Output the (x, y) coordinate of the center of the cell containing the given text.  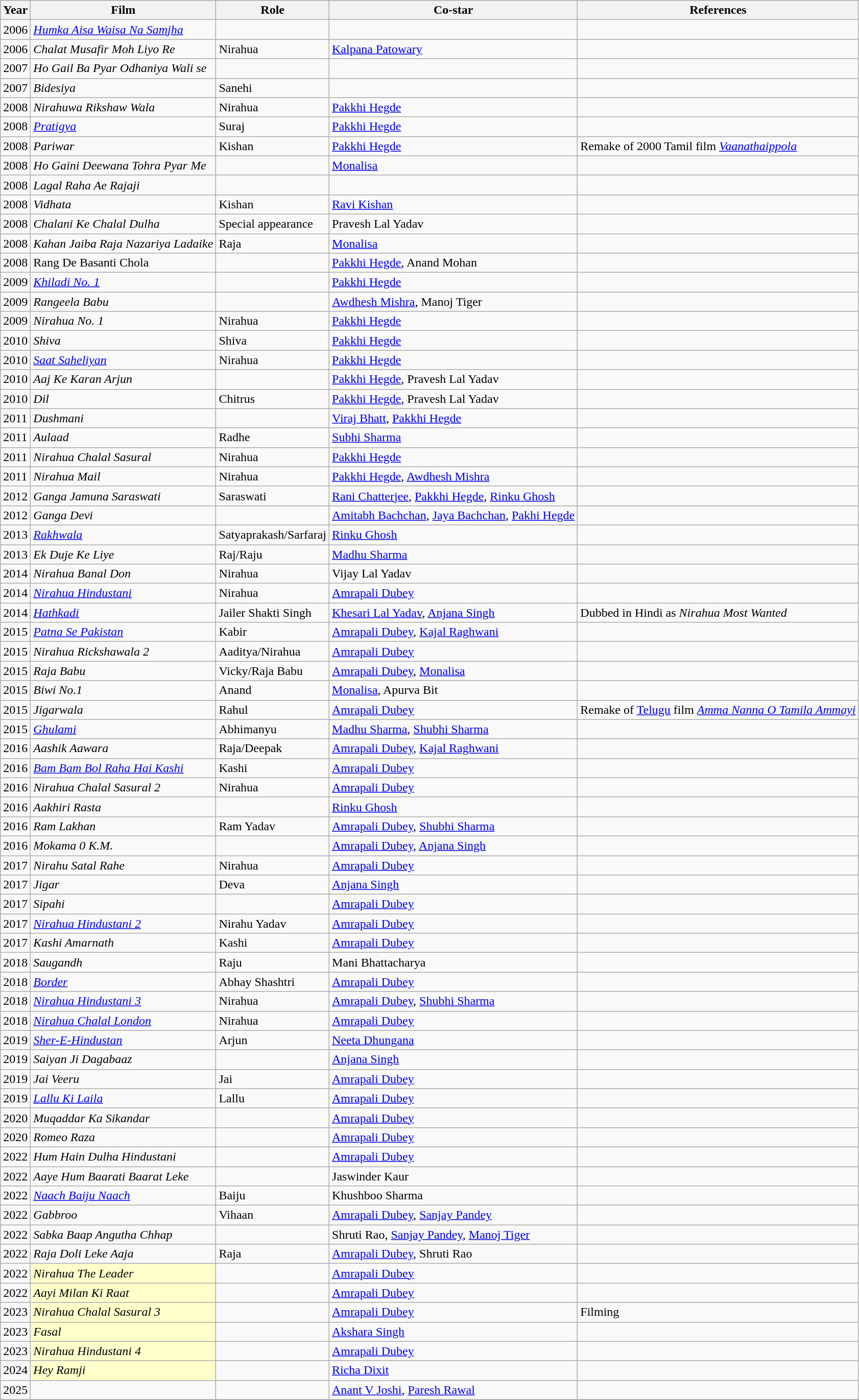
Neeta Dhungana (454, 1040)
Role (273, 10)
Rahul (273, 710)
Nirahuwa Rikshaw Wala (124, 107)
Kahan Jaiba Raja Nazariya Ladaike (124, 244)
Saraswati (273, 496)
Lagal Raha Ae Rajaji (124, 185)
Akshara Singh (454, 1332)
Rangeela Babu (124, 302)
Jaswinder Kaur (454, 1176)
Pravesh Lal Yadav (454, 224)
Amrapali Dubey, Monalisa (454, 671)
Anant V Joshi, Paresh Rawal (454, 1390)
Satyaprakash/Sarfaraj (273, 535)
Ghulami (124, 729)
Dubbed in Hindi as Nirahua Most Wanted (718, 613)
Kabir (273, 632)
Richa Dixit (454, 1370)
Pratigya (124, 127)
Aaditya/Nirahua (273, 651)
Nirahua Banal Don (124, 574)
Remake of Telugu film Amma Nanna O Tamila Ammayi (718, 710)
Ravi Kishan (454, 204)
Film (124, 10)
Rakhwala (124, 535)
Abhimanyu (273, 729)
Sipahi (124, 904)
Vijay Lal Yadav (454, 574)
Chalani Ke Chalal Dulha (124, 224)
Amrapali Dubey, Anjana Singh (454, 846)
Humka Aisa Waisa Na Samjha (124, 30)
Chalat Musafir Moh Liyo Re (124, 49)
Vihaan (273, 1215)
Aaj Ke Karan Arjun (124, 379)
Aaye Hum Baarati Baarat Leke (124, 1176)
Kashi Amarnath (124, 943)
Jailer Shakti Singh (273, 613)
Monalisa, Apurva Bit (454, 690)
Romeo Raza (124, 1137)
Viraj Bhatt, Pakkhi Hegde (454, 418)
Hathkadi (124, 613)
Ho Gail Ba Pyar Odhaniya Wali se (124, 68)
Saugandh (124, 962)
Vicky/Raja Babu (273, 671)
Ho Gaini Deewana Tohra Pyar Me (124, 165)
Hey Ramji (124, 1370)
Hum Hain Dulha Hindustani (124, 1156)
Mani Bhattacharya (454, 962)
Nirahua Hindustani (124, 593)
Suraj (273, 127)
Patna Se Pakistan (124, 632)
Arjun (273, 1040)
Biwi No.1 (124, 690)
Muqaddar Ka Sikandar (124, 1118)
Kalpana Patowary (454, 49)
Ram Yadav (273, 826)
Nirahua Mail (124, 476)
Sanehi (273, 88)
Jai (273, 1079)
Pariwar (124, 146)
Sher-E-Hindustan (124, 1040)
Nirahua Rickshawala 2 (124, 651)
Nirahua No. 1 (124, 321)
Year (15, 10)
Subhi Sharma (454, 438)
Co-star (454, 10)
Border (124, 982)
Dil (124, 399)
Deva (273, 885)
2025 (15, 1390)
Madhu Sharma (454, 554)
Nirahu Satal Rahe (124, 865)
Bam Bam Bol Raha Hai Kashi (124, 768)
Anand (273, 690)
Sabka Baap Angutha Chhap (124, 1235)
Madhu Sharma, Shubhi Sharma (454, 729)
Raja Babu (124, 671)
Ganga Devi (124, 515)
Awdhesh Mishra, Manoj Tiger (454, 302)
Lallu Ki Laila (124, 1098)
Rani Chatterjee, Pakkhi Hegde, Rinku Ghosh (454, 496)
Mokama 0 K.M. (124, 846)
Raj/Raju (273, 554)
Pakkhi Hegde, Anand Mohan (454, 263)
Nirahua Hindustani 3 (124, 1001)
Amitabh Bachchan, Jaya Bachchan, Pakhi Hegde (454, 515)
Bidesiya (124, 88)
Rang De Basanti Chola (124, 263)
Saat Saheliyan (124, 360)
Saiyan Ji Dagabaaz (124, 1059)
Filming (718, 1312)
Radhe (273, 438)
Nirahua Hindustani 2 (124, 924)
Jai Veeru (124, 1079)
Remake of 2000 Tamil film Vaanathaippola (718, 146)
2024 (15, 1370)
Aashik Aawara (124, 749)
Vidhata (124, 204)
Nirahua Hindustani 4 (124, 1351)
References (718, 10)
Baiju (273, 1196)
Dushmani (124, 418)
Nirahua Chalal Sasural 2 (124, 787)
Aulaad (124, 438)
Amrapali Dubey, Sanjay Pandey (454, 1215)
Khiladi No. 1 (124, 282)
Special appearance (273, 224)
Gabbroo (124, 1215)
Jigar (124, 885)
Khushboo Sharma (454, 1196)
Ek Duje Ke Liye (124, 554)
Amrapali Dubey, Shruti Rao (454, 1254)
Raja Doli Leke Aaja (124, 1254)
Ganga Jamuna Saraswati (124, 496)
Nirahua Chalal Sasural 3 (124, 1312)
Ram Lakhan (124, 826)
Fasal (124, 1332)
Nirahu Yadav (273, 924)
Nirahua Chalal Sasural (124, 457)
Lallu (273, 1098)
Aayi Milan Ki Raat (124, 1293)
Shruti Rao, Sanjay Pandey, Manoj Tiger (454, 1235)
Nirahua The Leader (124, 1273)
Jigarwala (124, 710)
Abhay Shashtri (273, 982)
Raja/Deepak (273, 749)
Nirahua Chalal London (124, 1021)
Pakkhi Hegde, Awdhesh Mishra (454, 476)
Chitrus (273, 399)
Naach Baiju Naach (124, 1196)
Khesari Lal Yadav, Anjana Singh (454, 613)
Raju (273, 962)
Aakhiri Rasta (124, 807)
